Determine the [X, Y] coordinate at the center of the cell enclosing the given text.  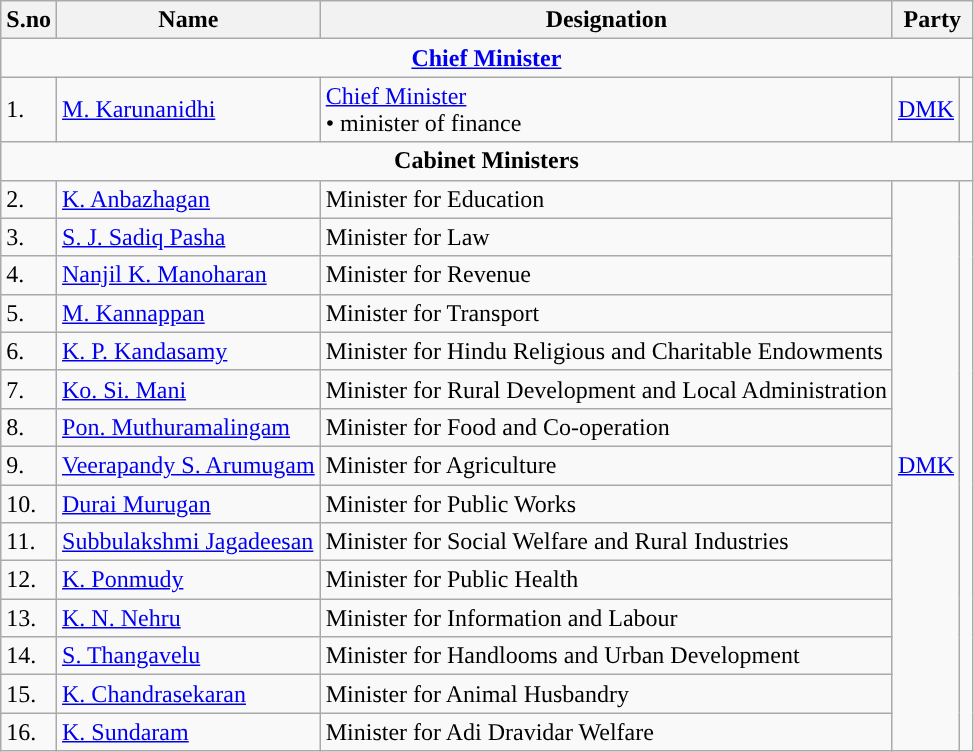
7. [29, 389]
15. [29, 694]
Minister for Revenue [606, 275]
Nanjil K. Manoharan [189, 275]
Minister for Adi Dravidar Welfare [606, 732]
Minister for Education [606, 199]
Party [932, 20]
Minister for Public Works [606, 503]
9. [29, 465]
Cabinet Ministers [486, 161]
Name [189, 20]
Subbulakshmi Jagadeesan [189, 542]
Minister for Law [606, 237]
M. Karunanidhi [189, 110]
3. [29, 237]
Chief Minister [486, 58]
14. [29, 656]
13. [29, 618]
K. Sundaram [189, 732]
Veerapandy S. Arumugam [189, 465]
8. [29, 427]
S. J. Sadiq Pasha [189, 237]
K. P. Kandasamy [189, 351]
Designation [606, 20]
16. [29, 732]
Minister for Public Health [606, 580]
Minister for Agriculture [606, 465]
Minister for Information and Labour [606, 618]
K. Anbazhagan [189, 199]
6. [29, 351]
Minister for Transport [606, 313]
11. [29, 542]
Durai Murugan [189, 503]
12. [29, 580]
10. [29, 503]
Minister for Food and Co-operation [606, 427]
Minister for Handlooms and Urban Development [606, 656]
Minister for Animal Husbandry [606, 694]
5. [29, 313]
Minister for Hindu Religious and Charitable Endowments [606, 351]
K. N. Nehru [189, 618]
Chief Minister• minister of finance [606, 110]
S. Thangavelu [189, 656]
M. Kannappan [189, 313]
Ko. Si. Mani [189, 389]
Minister for Rural Development and Local Administration [606, 389]
Pon. Muthuramalingam [189, 427]
4. [29, 275]
Minister for Social Welfare and Rural Industries [606, 542]
2. [29, 199]
K. Chandrasekaran [189, 694]
S.no [29, 20]
K. Ponmudy [189, 580]
1. [29, 110]
